Scan for the cell matching the given text and deliver its [X, Y] coordinate at center. 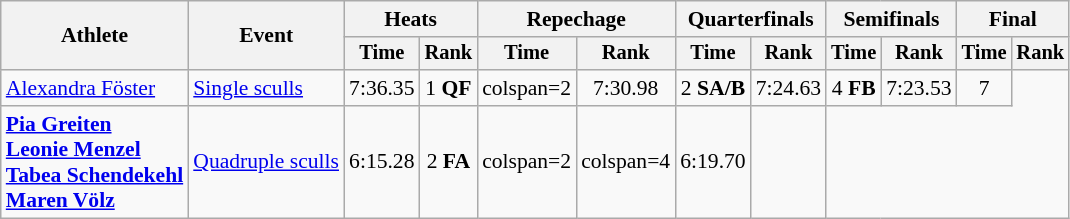
7:24.63 [788, 88]
2 FA [449, 162]
7:30.98 [626, 88]
7:36.35 [382, 88]
Pia GreitenLeonie MenzelTabea SchendekehlMaren Völz [94, 162]
6:19.70 [712, 162]
Single sculls [266, 88]
Event [266, 36]
Final [1013, 19]
Heats [410, 19]
Semifinals [891, 19]
Alexandra Föster [94, 88]
2 SA/B [712, 88]
4 FB [854, 88]
6:15.28 [382, 162]
Athlete [94, 36]
1 QF [449, 88]
Quarterfinals [750, 19]
7:23.53 [918, 88]
Quadruple sculls [266, 162]
Repechage [576, 19]
colspan=4 [626, 162]
7 [984, 88]
